From the cell containing the given text, extract its center point as [X, Y] coordinate. 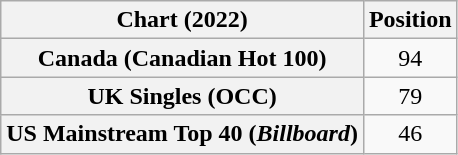
94 [410, 58]
UK Singles (OCC) [182, 96]
Canada (Canadian Hot 100) [182, 58]
46 [410, 134]
US Mainstream Top 40 (Billboard) [182, 134]
79 [410, 96]
Position [410, 20]
Chart (2022) [182, 20]
